Search for the cell housing the specified text and yield its (x, y) center coordinate. 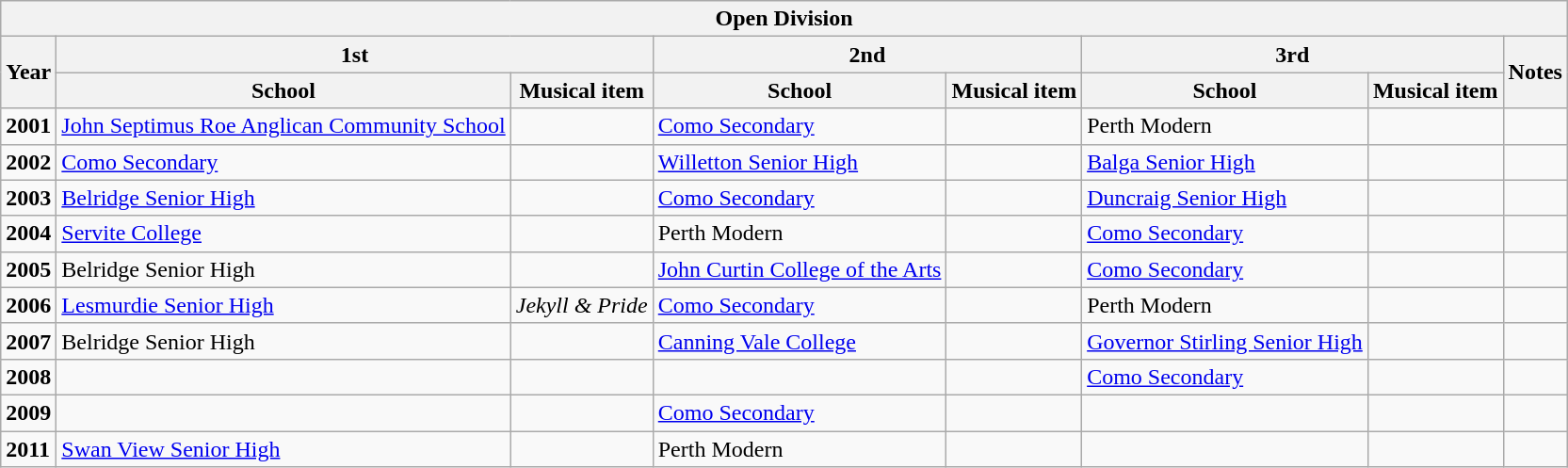
2004 (28, 234)
Swan View Senior High (283, 449)
2002 (28, 162)
Notes (1535, 73)
John Curtin College of the Arts (800, 269)
Governor Stirling Senior High (1225, 341)
Duncraig Senior High (1225, 198)
3rd (1292, 55)
Balga Senior High (1225, 162)
2005 (28, 269)
2nd (866, 55)
Canning Vale College (800, 341)
2011 (28, 449)
2006 (28, 305)
Lesmurdie Senior High (283, 305)
Year (28, 73)
1st (354, 55)
2001 (28, 126)
2007 (28, 341)
John Septimus Roe Anglican Community School (283, 126)
Willetton Senior High (800, 162)
Jekyll & Pride (582, 305)
2009 (28, 412)
2003 (28, 198)
Open Division (784, 19)
Servite College (283, 234)
2008 (28, 377)
